Locate the cell with the specified text and output its [x, y] center coordinate. 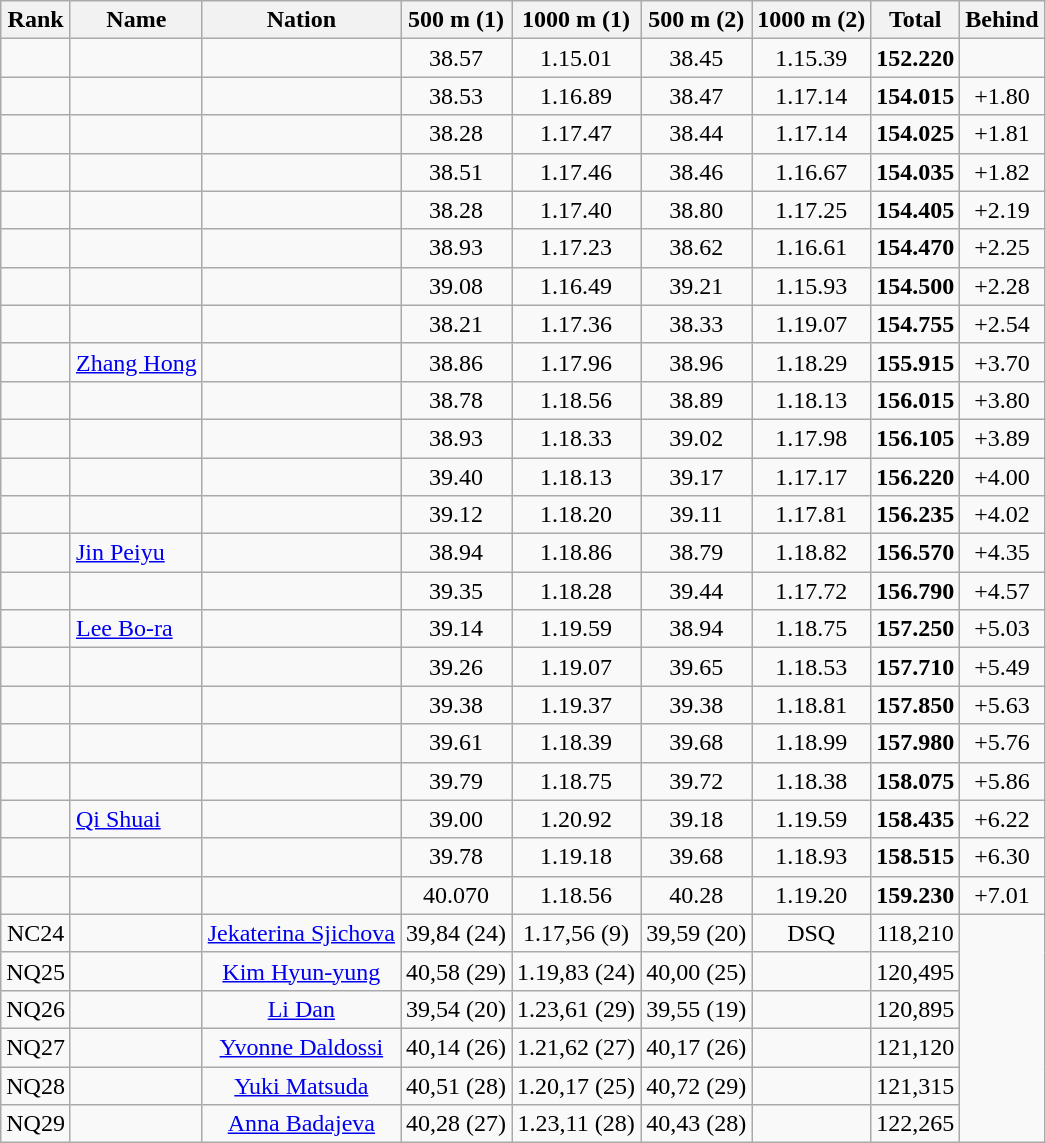
+4.57 [1002, 591]
157.250 [916, 629]
1.19.20 [812, 895]
1.15.39 [812, 58]
Yuki Matsuda [301, 1085]
39.61 [456, 743]
1.19,83 (24) [576, 971]
1.19.37 [576, 705]
NC24 [36, 933]
+5.63 [1002, 705]
1.18.81 [812, 705]
1.17.17 [812, 477]
38.33 [696, 324]
39.11 [696, 515]
120,495 [916, 971]
Kim Hyun-yung [301, 971]
+3.80 [1002, 400]
Behind [1002, 20]
Rank [36, 20]
1.18.53 [812, 667]
NQ27 [36, 1047]
+2.54 [1002, 324]
38.62 [696, 248]
+1.80 [1002, 96]
+1.81 [1002, 134]
158.515 [916, 857]
+6.30 [1002, 857]
40,14 (26) [456, 1047]
1.18.29 [812, 362]
39.79 [456, 781]
38.80 [696, 210]
121,315 [916, 1085]
1.16.67 [812, 172]
1.17.36 [576, 324]
1.17.40 [576, 210]
+5.86 [1002, 781]
39.65 [696, 667]
38.79 [696, 553]
Total [916, 20]
38.86 [456, 362]
40,17 (26) [696, 1047]
39,54 (20) [456, 1009]
+4.35 [1002, 553]
156.015 [916, 400]
1.20.92 [576, 819]
39.26 [456, 667]
1.18.99 [812, 743]
158.075 [916, 781]
154.755 [916, 324]
39.17 [696, 477]
NQ29 [36, 1124]
NQ25 [36, 971]
Nation [301, 20]
+4.00 [1002, 477]
156.220 [916, 477]
157.710 [916, 667]
1.20,17 (25) [576, 1085]
1.18.38 [812, 781]
154.025 [916, 134]
Jekaterina Sjichova [301, 933]
156.235 [916, 515]
39.14 [456, 629]
1.17.81 [812, 515]
121,120 [916, 1047]
1.21,62 (27) [576, 1047]
1.17.46 [576, 172]
+1.82 [1002, 172]
39,84 (24) [456, 933]
1.15.93 [812, 286]
1.23,11 (28) [576, 1124]
38.45 [696, 58]
+3.70 [1002, 362]
40,51 (28) [456, 1085]
1.17.98 [812, 438]
39.40 [456, 477]
39.72 [696, 781]
500 m (2) [696, 20]
NQ28 [36, 1085]
39.12 [456, 515]
38.46 [696, 172]
156.105 [916, 438]
1.17.96 [576, 362]
1.17.47 [576, 134]
157.850 [916, 705]
39.44 [696, 591]
39.21 [696, 286]
500 m (1) [456, 20]
38.57 [456, 58]
1.17.72 [812, 591]
40,43 (28) [696, 1124]
1000 m (1) [576, 20]
39.18 [696, 819]
38.21 [456, 324]
122,265 [916, 1124]
Li Dan [301, 1009]
1.18.39 [576, 743]
156.570 [916, 553]
+2.25 [1002, 248]
1.18.20 [576, 515]
1.16.61 [812, 248]
1.18.93 [812, 857]
1.18.86 [576, 553]
1000 m (2) [812, 20]
1.23,61 (29) [576, 1009]
38.44 [696, 134]
+5.49 [1002, 667]
40,72 (29) [696, 1085]
39.08 [456, 286]
118,210 [916, 933]
Jin Peiyu [136, 553]
40,00 (25) [696, 971]
38.96 [696, 362]
1.17.25 [812, 210]
+7.01 [1002, 895]
Lee Bo-ra [136, 629]
38.47 [696, 96]
1.16.89 [576, 96]
1.17,56 (9) [576, 933]
158.435 [916, 819]
39.02 [696, 438]
Zhang Hong [136, 362]
1.18.28 [576, 591]
1.18.82 [812, 553]
157.980 [916, 743]
Yvonne Daldossi [301, 1047]
39,55 (19) [696, 1009]
+6.22 [1002, 819]
155.915 [916, 362]
156.790 [916, 591]
120,895 [916, 1009]
+5.76 [1002, 743]
39.78 [456, 857]
1.18.33 [576, 438]
154.470 [916, 248]
38.78 [456, 400]
+2.19 [1002, 210]
1.17.23 [576, 248]
1.19.18 [576, 857]
154.035 [916, 172]
154.015 [916, 96]
NQ26 [36, 1009]
38.51 [456, 172]
40.28 [696, 895]
154.500 [916, 286]
Qi Shuai [136, 819]
40,28 (27) [456, 1124]
38.53 [456, 96]
+4.02 [1002, 515]
Name [136, 20]
40,58 (29) [456, 971]
Anna Badajeva [301, 1124]
39,59 (20) [696, 933]
1.15.01 [576, 58]
38.89 [696, 400]
39.00 [456, 819]
39.35 [456, 591]
+5.03 [1002, 629]
+2.28 [1002, 286]
152.220 [916, 58]
40.070 [456, 895]
DSQ [812, 933]
154.405 [916, 210]
+3.89 [1002, 438]
1.16.49 [576, 286]
159.230 [916, 895]
